Locate the cell with the specified text and output its [X, Y] center coordinate. 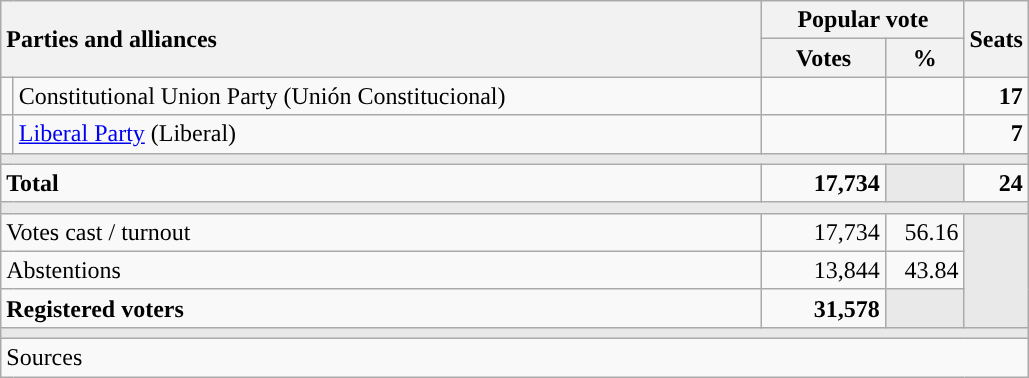
13,844 [824, 270]
Seats [996, 39]
31,578 [824, 308]
Parties and alliances [382, 39]
Constitutional Union Party (Unión Constitucional) [387, 96]
Registered voters [382, 308]
Total [382, 183]
Votes [824, 58]
Popular vote [863, 20]
17 [996, 96]
7 [996, 134]
Liberal Party (Liberal) [387, 134]
Votes cast / turnout [382, 232]
% [924, 58]
56.16 [924, 232]
43.84 [924, 270]
24 [996, 183]
Sources [515, 357]
Abstentions [382, 270]
